Find where the given text appears and provide that cell's center as (x, y) coordinate. 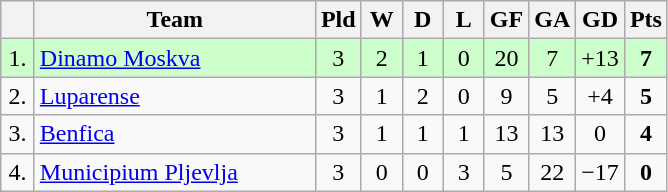
2. (18, 96)
Pts (646, 20)
GF (506, 20)
−17 (600, 172)
4 (646, 134)
GA (552, 20)
L (464, 20)
GD (600, 20)
3. (18, 134)
Luparense (174, 96)
Pld (338, 20)
9 (506, 96)
20 (506, 58)
Benfica (174, 134)
Team (174, 20)
W (382, 20)
+13 (600, 58)
Dinamo Moskva (174, 58)
+4 (600, 96)
Municipium Pljevlja (174, 172)
1. (18, 58)
D (422, 20)
22 (552, 172)
4. (18, 172)
